Output the [x, y] coordinate of the center of the cell containing the given text.  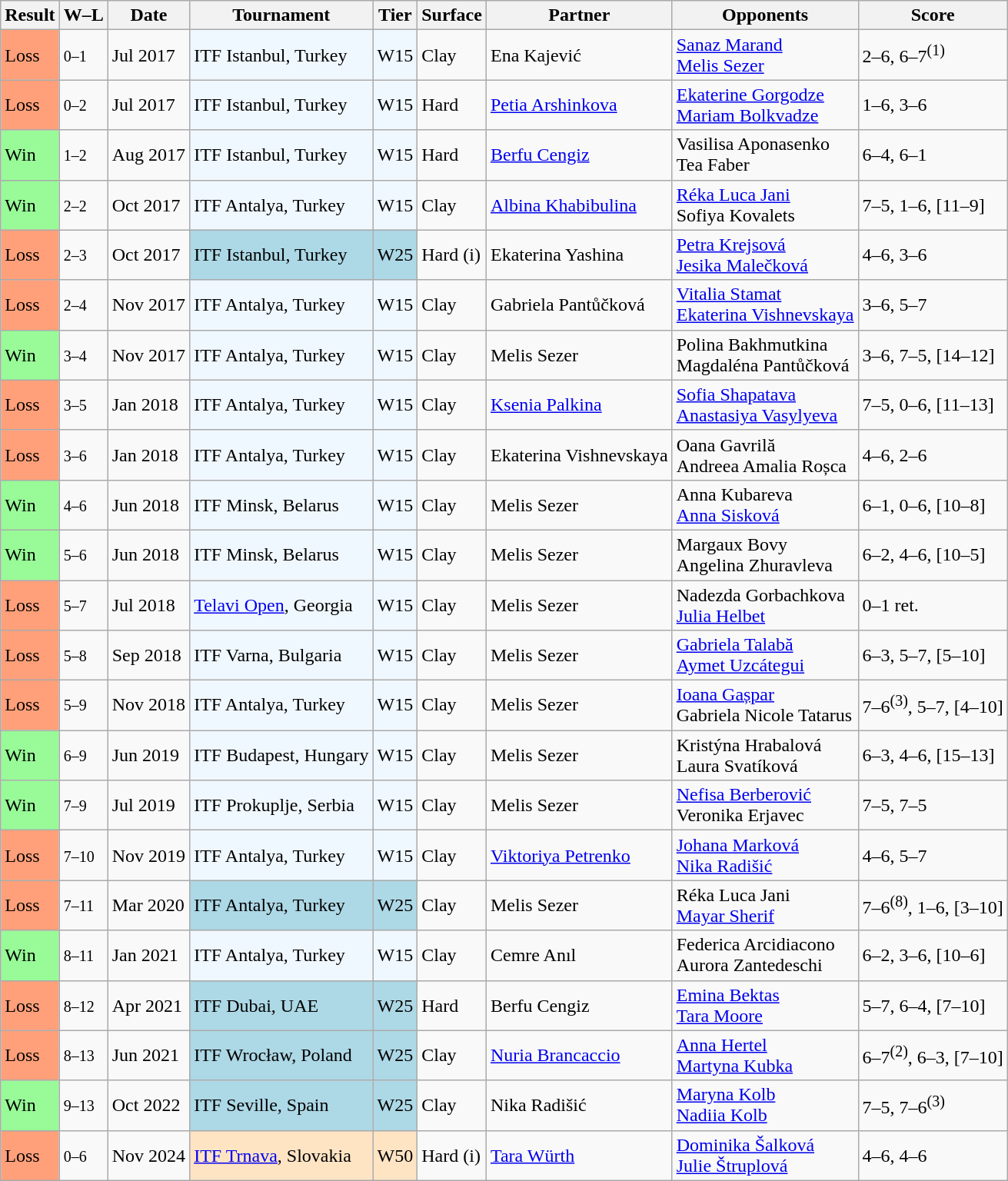
Gabriela Pantůčková [579, 304]
Sofia Shapatava Anastasiya Vasylyeva [765, 404]
Telavi Open, Georgia [281, 604]
7–6(8), 1–6, [3–10] [933, 906]
W–L [83, 15]
7–11 [83, 906]
4–6, 3–6 [933, 255]
3–6 [83, 455]
3–6, 5–7 [933, 304]
6–3, 5–7, [5–10] [933, 655]
Petia Arshinkova [579, 105]
Mar 2020 [148, 906]
Emina Bektas Tara Moore [765, 1006]
Score [933, 15]
9–13 [83, 1106]
Johana Marková Nika Radišić [765, 855]
4–6, 2–6 [933, 455]
Sep 2018 [148, 655]
Nika Radišić [579, 1106]
Tara Würth [579, 1155]
Aug 2017 [148, 155]
Jul 2019 [148, 806]
Albina Khabibulina [579, 205]
1–2 [83, 155]
Federica Arcidiacono Aurora Zantedeschi [765, 955]
Nuria Brancaccio [579, 1055]
Anna Kubareva Anna Sisková [765, 504]
6–4, 6–1 [933, 155]
Oct 2022 [148, 1106]
Nov 2024 [148, 1155]
7–9 [83, 806]
ITF Trnava, Slovakia [281, 1155]
5–7 [83, 604]
6–1, 0–6, [10–8] [933, 504]
0–1 ret. [933, 604]
5–6 [83, 555]
Jun 2019 [148, 755]
ITF Seville, Spain [281, 1106]
Nov 2019 [148, 855]
Gabriela Talabă Aymet Uzcátegui [765, 655]
7–5, 1–6, [11–9] [933, 205]
Result [30, 15]
7–5, 7–6(3) [933, 1106]
Petra Krejsová Jesika Malečková [765, 255]
4–6, 5–7 [933, 855]
Ekaterina Yashina [579, 255]
Nadezda Gorbachkova Julia Helbet [765, 604]
5–7, 6–4, [7–10] [933, 1006]
2–2 [83, 205]
Surface [452, 15]
ITF Varna, Bulgaria [281, 655]
7–6(3), 5–7, [4–10] [933, 706]
3–5 [83, 404]
Dominika Šalková Julie Štruplová [765, 1155]
ITF Dubai, UAE [281, 1006]
1–6, 3–6 [933, 105]
0–1 [83, 55]
Tier [395, 15]
Vasilisa Aponasenko Tea Faber [765, 155]
Jul 2018 [148, 604]
Oana Gavrilă Andreea Amalia Roșca [765, 455]
Ekaterina Vishnevskaya [579, 455]
8–13 [83, 1055]
4–6 [83, 504]
5–8 [83, 655]
7–5, 0–6, [11–13] [933, 404]
Date [148, 15]
Viktoriya Petrenko [579, 855]
Ena Kajević [579, 55]
2–3 [83, 255]
ITF Wrocław, Poland [281, 1055]
Ekaterine Gorgodze Mariam Bolkvadze [765, 105]
ITF Budapest, Hungary [281, 755]
Ksenia Palkina [579, 404]
ITF Prokuplje, Serbia [281, 806]
Nefisa Berberović Veronika Erjavec [765, 806]
Anna Hertel Martyna Kubka [765, 1055]
Ioana Gașpar Gabriela Nicole Tatarus [765, 706]
Margaux Bovy Angelina Zhuravleva [765, 555]
3–6, 7–5, [14–12] [933, 355]
Apr 2021 [148, 1006]
2–6, 6–7(1) [933, 55]
Sanaz Marand Melis Sezer [765, 55]
8–12 [83, 1006]
3–4 [83, 355]
6–9 [83, 755]
0–2 [83, 105]
Jan 2021 [148, 955]
4–6, 4–6 [933, 1155]
7–5, 7–5 [933, 806]
5–9 [83, 706]
7–10 [83, 855]
6–7(2), 6–3, [7–10] [933, 1055]
W50 [395, 1155]
6–2, 4–6, [10–5] [933, 555]
Réka Luca Jani Mayar Sherif [765, 906]
Tournament [281, 15]
6–2, 3–6, [10–6] [933, 955]
Cemre Anıl [579, 955]
Polina Bakhmutkina Magdaléna Pantůčková [765, 355]
Réka Luca Jani Sofiya Kovalets [765, 205]
6–3, 4–6, [15–13] [933, 755]
Partner [579, 15]
2–4 [83, 304]
Opponents [765, 15]
Vitalia Stamat Ekaterina Vishnevskaya [765, 304]
8–11 [83, 955]
Nov 2018 [148, 706]
Kristýna Hrabalová Laura Svatíková [765, 755]
Maryna Kolb Nadiia Kolb [765, 1106]
Jun 2021 [148, 1055]
0–6 [83, 1155]
